Search for the cell housing the specified text and yield its (X, Y) center coordinate. 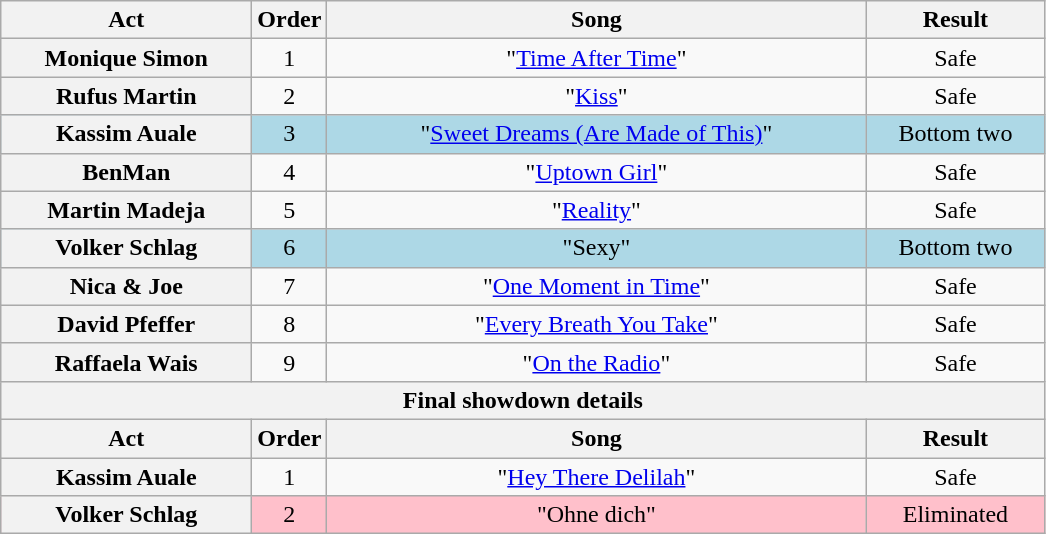
"Hey There Delilah" (596, 477)
Eliminated (956, 515)
"Reality" (596, 210)
"Every Breath You Take" (596, 324)
BenMan (126, 172)
Rufus Martin (126, 96)
3 (290, 134)
"On the Radio" (596, 362)
"One Moment in Time" (596, 286)
Monique Simon (126, 58)
5 (290, 210)
Nica & Joe (126, 286)
Martin Madeja (126, 210)
Raffaela Wais (126, 362)
7 (290, 286)
"Ohne dich" (596, 515)
"Kiss" (596, 96)
Final showdown details (523, 400)
4 (290, 172)
6 (290, 248)
"Uptown Girl" (596, 172)
"Sexy" (596, 248)
8 (290, 324)
"Sweet Dreams (Are Made of This)" (596, 134)
David Pfeffer (126, 324)
9 (290, 362)
"Time After Time" (596, 58)
